Scan for the cell matching the given text and deliver its (X, Y) coordinate at center. 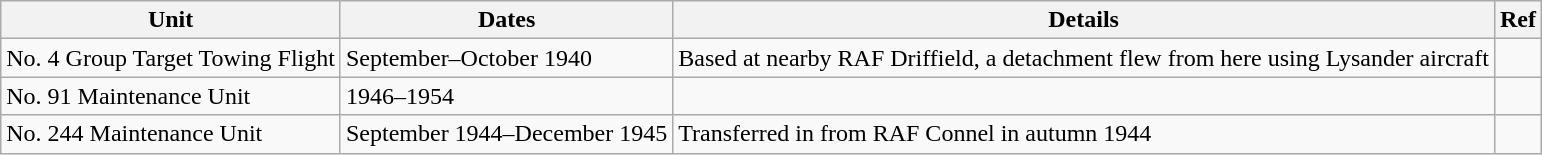
No. 244 Maintenance Unit (171, 134)
Dates (506, 20)
Unit (171, 20)
No. 4 Group Target Towing Flight (171, 58)
No. 91 Maintenance Unit (171, 96)
Ref (1518, 20)
Transferred in from RAF Connel in autumn 1944 (1084, 134)
September–October 1940 (506, 58)
Details (1084, 20)
1946–1954 (506, 96)
September 1944–December 1945 (506, 134)
Based at nearby RAF Driffield, a detachment flew from here using Lysander aircraft (1084, 58)
